For the text-containing cell, return its midpoint in [X, Y] coordinate format. 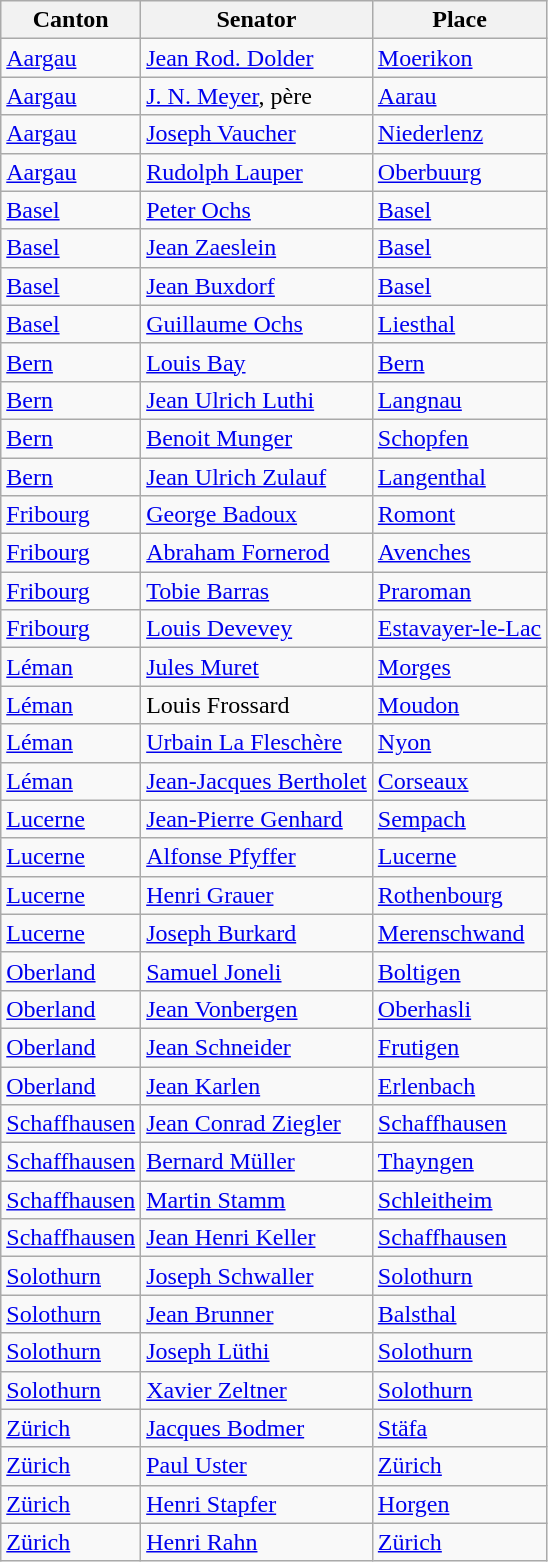
Horgen [459, 1504]
Nyon [459, 743]
Aarau [459, 96]
Oberhasli [459, 1009]
Jean-Jacques Bertholet [257, 781]
Henri Grauer [257, 895]
Balsthal [459, 1314]
Benoit Munger [257, 438]
George Badoux [257, 515]
Place [459, 20]
Langnau [459, 400]
Schopfen [459, 438]
Jean Zaeslein [257, 248]
Moerikon [459, 58]
Sempach [459, 819]
Rothenbourg [459, 895]
Jean Buxdorf [257, 286]
Jean Vonbergen [257, 1009]
Joseph Burkard [257, 933]
Joseph Lüthi [257, 1352]
Erlenbach [459, 1085]
Praroman [459, 591]
Liesthal [459, 324]
Louis Bay [257, 362]
Paul Uster [257, 1466]
Moudon [459, 705]
Schleitheim [459, 1200]
Louis Devevey [257, 629]
Joseph Vaucher [257, 134]
Henri Stapfer [257, 1504]
Boltigen [459, 971]
Corseaux [459, 781]
Jean Conrad Ziegler [257, 1124]
Stäfa [459, 1428]
Frutigen [459, 1047]
Jules Muret [257, 667]
Rudolph Lauper [257, 172]
Langenthal [459, 477]
Morges [459, 667]
Jean Rod. Dolder [257, 58]
Niederlenz [459, 134]
Jean Ulrich Luthi [257, 400]
Tobie Barras [257, 591]
Senator [257, 20]
Jean Ulrich Zulauf [257, 477]
Peter Ochs [257, 210]
Jacques Bodmer [257, 1428]
Alfonse Pfyffer [257, 857]
Jean Brunner [257, 1314]
Merenschwand [459, 933]
Martin Stamm [257, 1200]
Henri Rahn [257, 1542]
Oberbuurg [459, 172]
Thayngen [459, 1162]
Xavier Zeltner [257, 1390]
Estavayer-le-Lac [459, 629]
Jean Schneider [257, 1047]
Jean Henri Keller [257, 1238]
Bernard Müller [257, 1162]
Samuel Joneli [257, 971]
Jean-Pierre Genhard [257, 819]
Urbain La Fleschère [257, 743]
Louis Frossard [257, 705]
J. N. Meyer, père [257, 96]
Jean Karlen [257, 1085]
Joseph Schwaller [257, 1276]
Avenches [459, 553]
Guillaume Ochs [257, 324]
Canton [71, 20]
Abraham Fornerod [257, 553]
Romont [459, 515]
